Pinpoint the cell where the given text exists, returning its [x, y] midpoint coordinate. 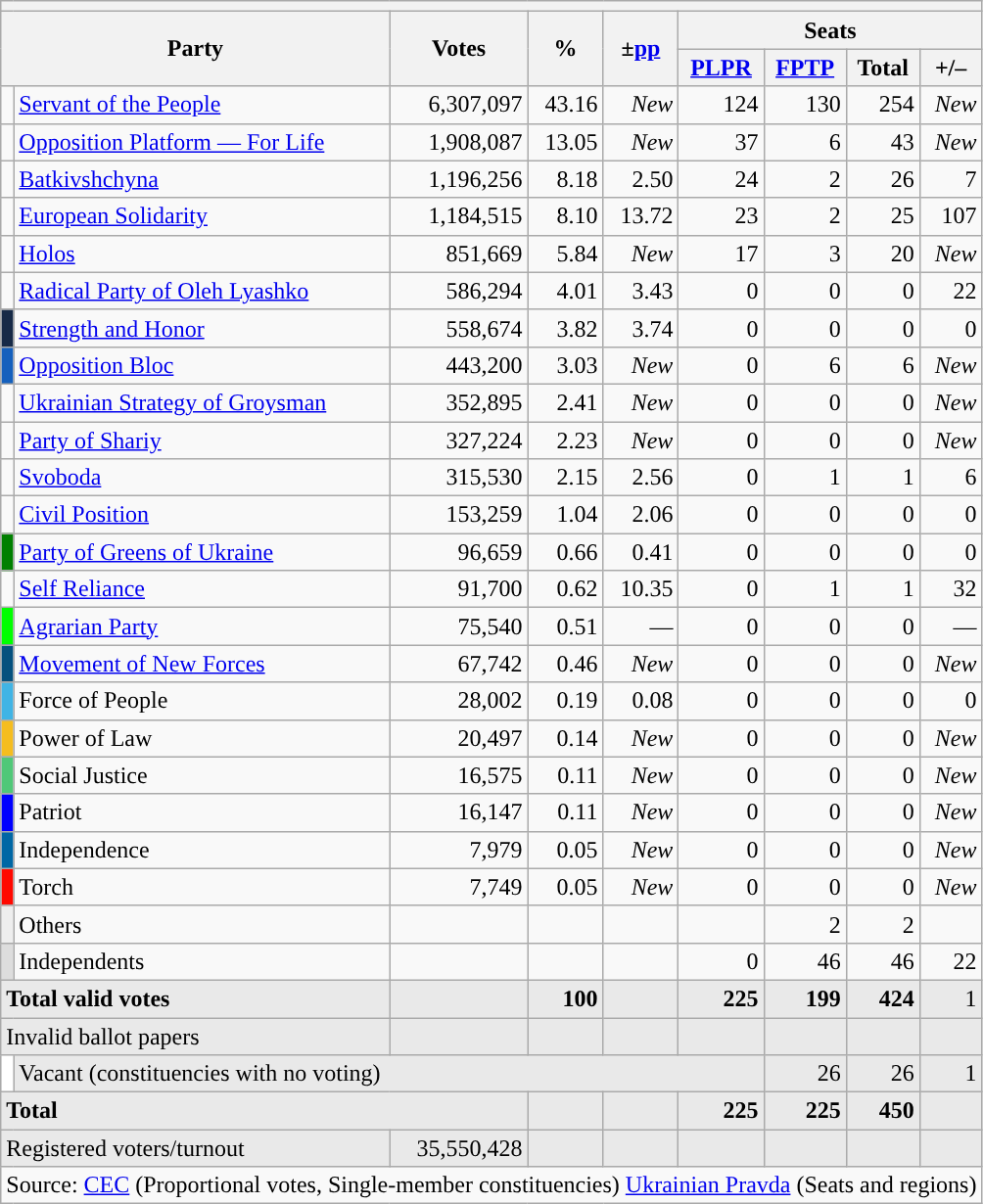
20 [883, 254]
35,550,428 [458, 1148]
3.43 [640, 291]
3.03 [566, 365]
352,895 [458, 402]
0.08 [640, 701]
7,979 [458, 850]
199 [805, 998]
Total valid votes [196, 998]
Agrarian Party [202, 626]
8.10 [566, 216]
443,200 [458, 365]
20,497 [458, 738]
8.18 [566, 179]
Civil Position [202, 515]
96,659 [458, 552]
Registered voters/turnout [196, 1148]
Patriot [202, 812]
FPTP [805, 68]
Votes [458, 49]
25 [883, 216]
107 [951, 216]
1,908,087 [458, 142]
Torch [202, 887]
2.15 [566, 478]
43 [883, 142]
+/– [951, 68]
28,002 [458, 701]
Radical Party of Oleh Lyashko [202, 291]
Social Justice [202, 775]
2.23 [566, 440]
2.56 [640, 478]
10.35 [640, 589]
75,540 [458, 626]
Independence [202, 850]
Movement of New Forces [202, 664]
1,196,256 [458, 179]
3.82 [566, 328]
7 [951, 179]
2.41 [566, 402]
Invalid ballot papers [196, 1037]
0.46 [566, 664]
PLPR [721, 68]
315,530 [458, 478]
17 [721, 254]
327,224 [458, 440]
Party of Shariy [202, 440]
1.04 [566, 515]
Batkivshchyna [202, 179]
450 [883, 1111]
6,307,097 [458, 105]
43.16 [566, 105]
7,749 [458, 887]
Party [196, 49]
558,674 [458, 328]
Independents [202, 961]
67,742 [458, 664]
13.05 [566, 142]
91,700 [458, 589]
±pp [640, 49]
13.72 [640, 216]
Others [202, 924]
European Solidarity [202, 216]
3.74 [640, 328]
3 [805, 254]
130 [805, 105]
0.19 [566, 701]
0.41 [640, 552]
37 [721, 142]
153,259 [458, 515]
Seats [830, 30]
16,575 [458, 775]
23 [721, 216]
Opposition Bloc [202, 365]
Force of People [202, 701]
2.06 [640, 515]
Party of Greens of Ukraine [202, 552]
0.62 [566, 589]
Power of Law [202, 738]
124 [721, 105]
Source: CEC (Proportional votes, Single-member constituencies) Ukrainian Pravda (Seats and regions) [491, 1185]
Ukrainian Strategy of Groysman [202, 402]
424 [883, 998]
0.14 [566, 738]
16,147 [458, 812]
254 [883, 105]
4.01 [566, 291]
851,669 [458, 254]
Holos [202, 254]
Opposition Platform — For Life [202, 142]
Self Reliance [202, 589]
2.50 [640, 179]
0.66 [566, 552]
32 [951, 589]
Servant of the People [202, 105]
1,184,515 [458, 216]
Vacant (constituencies with no voting) [389, 1074]
0.51 [566, 626]
Strength and Honor [202, 328]
% [566, 49]
24 [721, 179]
586,294 [458, 291]
Svoboda [202, 478]
100 [566, 998]
5.84 [566, 254]
